Find where the given text appears and provide that cell's center as [x, y] coordinate. 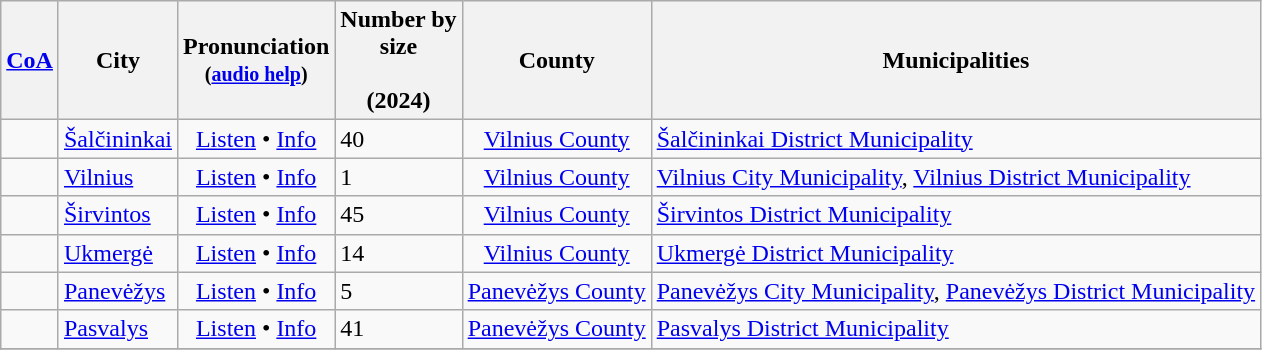
Vilnius City Municipality, Vilnius District Municipality [956, 177]
Pasvalys District Municipality [956, 329]
14 [398, 253]
Vilnius [118, 177]
Municipalities [956, 60]
Number bysize(2024) [398, 60]
1 [398, 177]
41 [398, 329]
Šalčininkai [118, 139]
Šalčininkai District Municipality [956, 139]
CoA [30, 60]
Pronunciation (audio help) [256, 60]
Ukmergė District Municipality [956, 253]
City [118, 60]
Panevėžys City Municipality, Panevėžys District Municipality [956, 291]
Panevėžys [118, 291]
45 [398, 215]
5 [398, 291]
Ukmergė [118, 253]
40 [398, 139]
Pasvalys [118, 329]
Širvintos District Municipality [956, 215]
County [556, 60]
Širvintos [118, 215]
